From the cell containing the given text, extract its center point as (X, Y) coordinate. 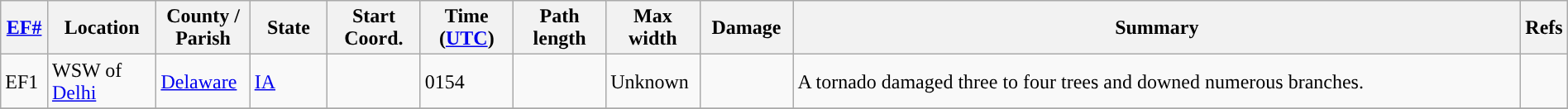
Damage (746, 28)
State (289, 28)
0154 (466, 81)
Start Coord. (374, 28)
IA (289, 81)
Time (UTC) (466, 28)
Refs (1545, 28)
County / Parish (203, 28)
Location (101, 28)
Summary (1157, 28)
Delaware (203, 81)
WSW of Delhi (101, 81)
EF1 (25, 81)
A tornado damaged three to four trees and downed numerous branches. (1157, 81)
Max width (653, 28)
EF# (25, 28)
Path length (559, 28)
Unknown (653, 81)
